Detect which cell encompasses the target text, then output its (x, y) center coordinate. 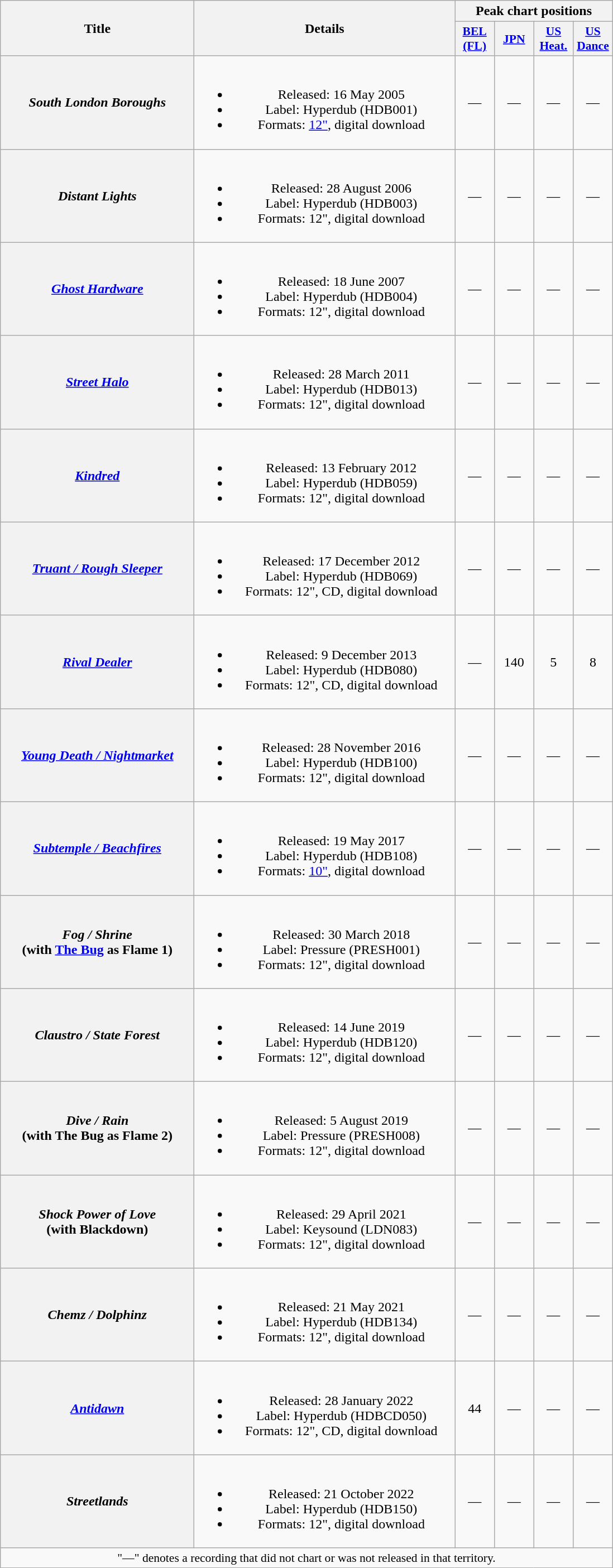
Shock Power of Love(with Blackdown) (97, 1221)
Released: 28 March 2011Label: Hyperdub (HDB013)Formats: 12", digital download (325, 382)
USDance (593, 39)
Kindred (97, 476)
Distant Lights (97, 195)
Released: 21 May 2021Label: Hyperdub (HDB134)Formats: 12", digital download (325, 1315)
Released: 17 December 2012Label: Hyperdub (HDB069)Formats: 12", CD, digital download (325, 568)
Street Halo (97, 382)
Dive / Rain(with The Bug as Flame 2) (97, 1129)
Released: 18 June 2007Label: Hyperdub (HDB004)Formats: 12", digital download (325, 289)
Released: 13 February 2012Label: Hyperdub (HDB059)Formats: 12", digital download (325, 476)
Chemz / Dolphinz (97, 1315)
Released: 28 August 2006Label: Hyperdub (HDB003)Formats: 12", digital download (325, 195)
Truant / Rough Sleeper (97, 568)
Details (325, 28)
5 (554, 662)
Released: 29 April 2021Label: Keysound (LDN083)Formats: 12", digital download (325, 1221)
140 (514, 662)
Released: 28 January 2022Label: Hyperdub (HDBCD050)Formats: 12", CD, digital download (325, 1408)
Released: 9 December 2013Label: Hyperdub (HDB080)Formats: 12", CD, digital download (325, 662)
Streetlands (97, 1502)
Released: 14 June 2019Label: Hyperdub (HDB120)Formats: 12", digital download (325, 1035)
Peak chart positions (534, 11)
"—" denotes a recording that did not chart or was not released in that territory. (306, 1558)
USHeat. (554, 39)
Rival Dealer (97, 662)
Subtemple / Beachfires (97, 848)
Released: 19 May 2017Label: Hyperdub (HDB108)Formats: 10", digital download (325, 848)
44 (475, 1408)
South London Boroughs (97, 103)
Released: 21 October 2022Label: Hyperdub (HDB150)Formats: 12", digital download (325, 1502)
Claustro / State Forest (97, 1035)
Antidawn (97, 1408)
Ghost Hardware (97, 289)
BEL(FL) (475, 39)
Released: 16 May 2005Label: Hyperdub (HDB001)Formats: 12", digital download (325, 103)
JPN (514, 39)
Released: 28 November 2016Label: Hyperdub (HDB100)Formats: 12", digital download (325, 755)
Released: 30 March 2018Label: Pressure (PRESH001)Formats: 12", digital download (325, 942)
Released: 5 August 2019Label: Pressure (PRESH008)Formats: 12", digital download (325, 1129)
Title (97, 28)
Young Death / Nightmarket (97, 755)
8 (593, 662)
Fog / Shrine(with The Bug as Flame 1) (97, 942)
